Scan for the cell matching the given text and deliver its (X, Y) coordinate at center. 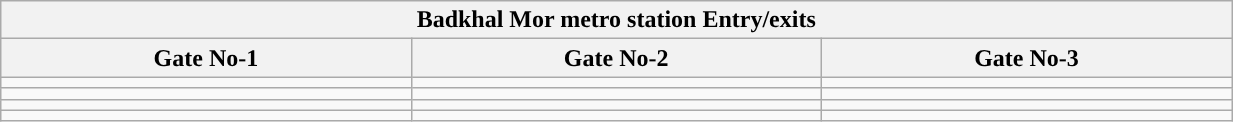
Gate No-2 (616, 58)
Badkhal Mor metro station Entry/exits (616, 20)
Gate No-1 (206, 58)
Gate No-3 (1026, 58)
